Output the (x, y) coordinate of the center of the cell containing the given text.  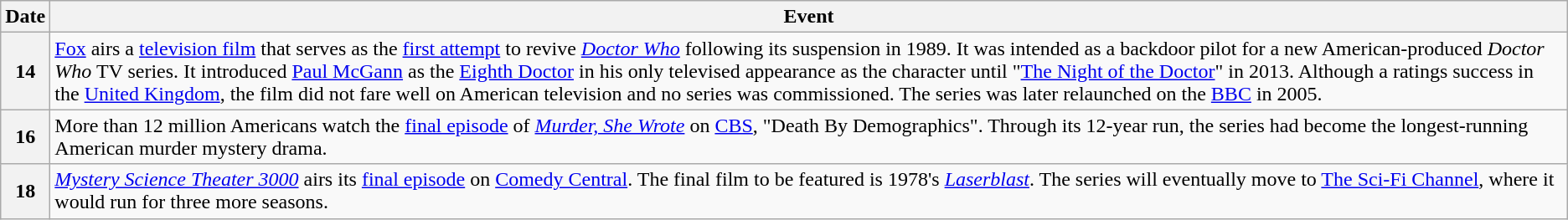
18 (25, 191)
Event (809, 17)
14 (25, 71)
Date (25, 17)
16 (25, 137)
